Locate the cell with the specified text and output its [X, Y] center coordinate. 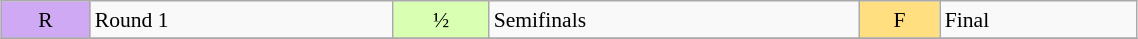
½ [440, 20]
R [46, 20]
F [900, 20]
Round 1 [242, 20]
Semifinals [674, 20]
Final [1038, 20]
